Return [X, Y] of the center of cell containing provided text 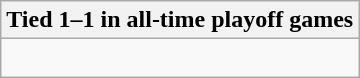
Tied 1–1 in all-time playoff games [180, 20]
